Locate the cell with the specified text and output its (x, y) center coordinate. 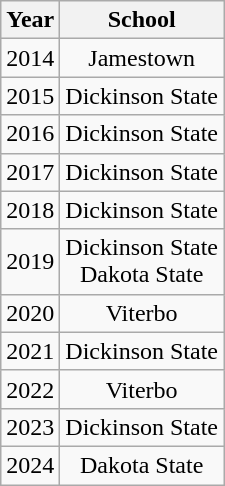
2016 (30, 134)
Jamestown (142, 58)
Dakota State (142, 465)
Dickinson StateDakota State (142, 262)
2019 (30, 262)
2014 (30, 58)
2021 (30, 351)
2018 (30, 210)
2022 (30, 389)
Year (30, 20)
2015 (30, 96)
2023 (30, 427)
2024 (30, 465)
School (142, 20)
2017 (30, 172)
2020 (30, 313)
